Capture the cell that displays the provided text and extract its (X, Y) central coordinate. 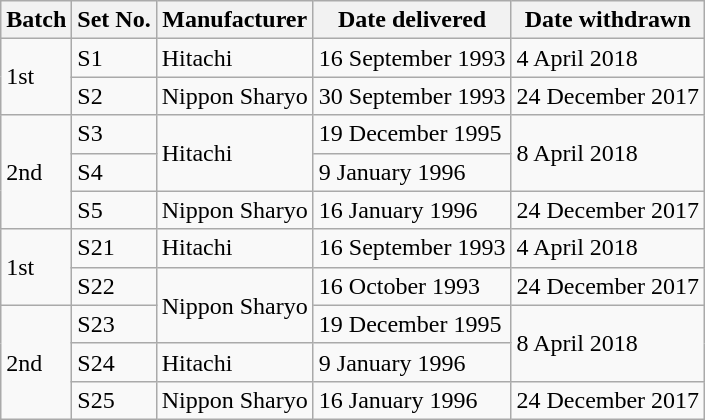
Batch (36, 20)
S3 (114, 134)
Set No. (114, 20)
S5 (114, 210)
S25 (114, 400)
S21 (114, 248)
S24 (114, 362)
Manufacturer (234, 20)
16 October 1993 (412, 286)
S22 (114, 286)
Date withdrawn (608, 20)
Date delivered (412, 20)
30 September 1993 (412, 96)
S2 (114, 96)
S23 (114, 324)
S1 (114, 58)
S4 (114, 172)
